Output the (x, y) coordinate of the center of the cell containing the given text.  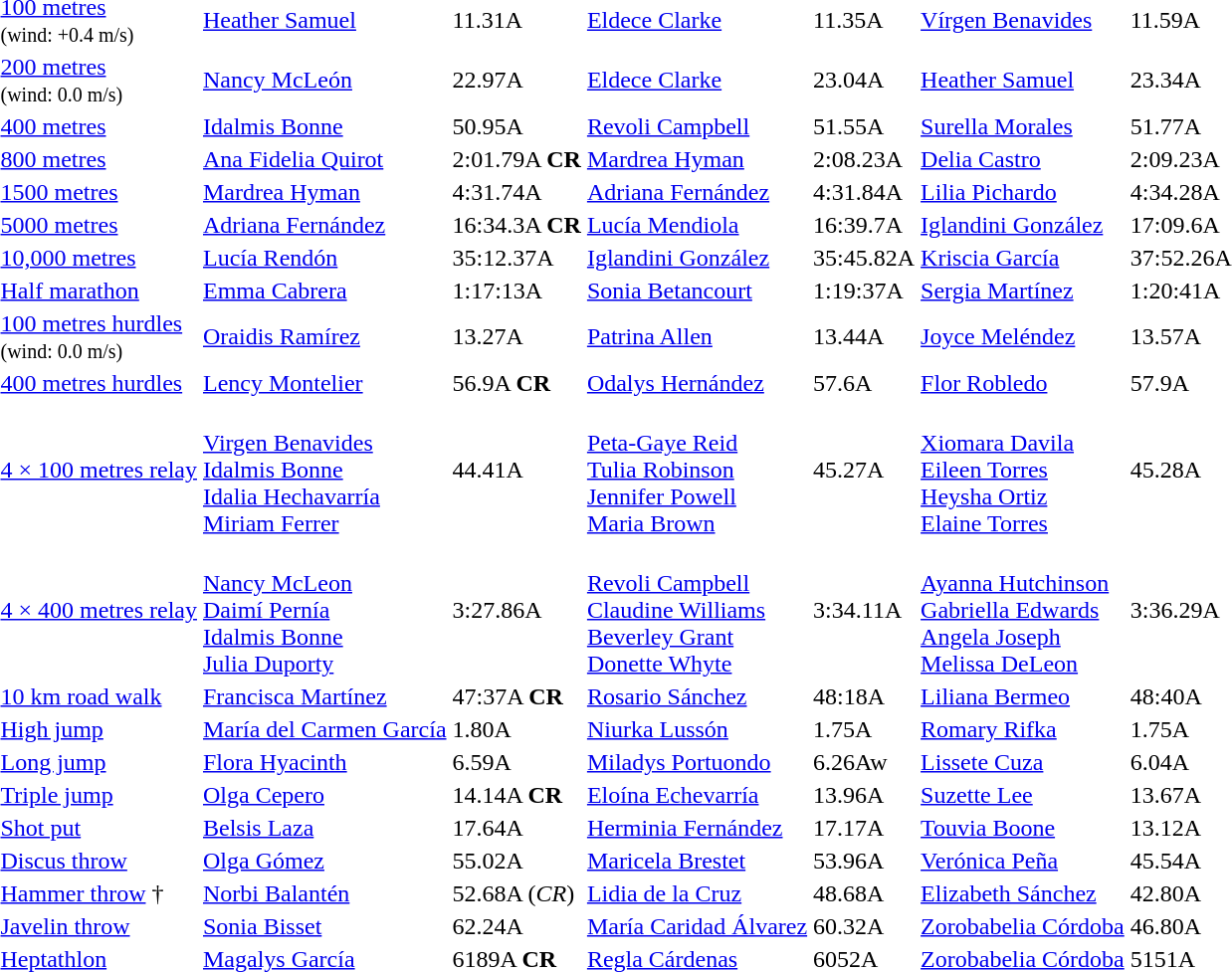
Lidia de la Cruz (697, 893)
60.32A (864, 926)
45.27A (864, 470)
4:31.74A (516, 192)
Liliana Bermeo (1023, 696)
Suzette Lee (1023, 795)
Oraidis Ramírez (324, 336)
17.17A (864, 828)
62.24A (516, 926)
13.44A (864, 336)
48:18A (864, 696)
3:27.86A (516, 610)
Emma Cabrera (324, 291)
47:37A CR (516, 696)
Touvia Boone (1023, 828)
Ana Fidelia Quirot (324, 159)
1:17:13A (516, 291)
6.26Aw (864, 762)
Kriscia García (1023, 258)
13.96A (864, 795)
Verónica Peña (1023, 861)
Herminia Fernández (697, 828)
14.14A CR (516, 795)
Eloína Echevarría (697, 795)
56.9A CR (516, 383)
Xiomara DavilaEileen TorresHeysha OrtizElaine Torres (1023, 470)
2:01.79A CR (516, 159)
Idalmis Bonne (324, 126)
Nancy McLeón (324, 80)
3:34.11A (864, 610)
55.02A (516, 861)
Miladys Portuondo (697, 762)
50.95A (516, 126)
Odalys Hernández (697, 383)
Lency Montelier (324, 383)
1.75A (864, 729)
Revoli CampbellClaudine WilliamsBeverley GrantDonette Whyte (697, 610)
Olga Cepero (324, 795)
57.6A (864, 383)
Sonia Betancourt (697, 291)
Surella Morales (1023, 126)
Patrina Allen (697, 336)
1.80A (516, 729)
6.59A (516, 762)
48.68A (864, 893)
María Caridad Álvarez (697, 926)
Eldece Clarke (697, 80)
María del Carmen García (324, 729)
Zorobabelia Córdoba (1023, 926)
Romary Rifka (1023, 729)
52.68A (CR) (516, 893)
35:12.37A (516, 258)
Sonia Bisset (324, 926)
Virgen BenavidesIdalmis BonneIdalia HechavarríaMiriam Ferrer (324, 470)
22.97A (516, 80)
Flora Hyacinth (324, 762)
51.55A (864, 126)
Maricela Brestet (697, 861)
Olga Gómez (324, 861)
4:31.84A (864, 192)
1:19:37A (864, 291)
53.96A (864, 861)
Flor Robledo (1023, 383)
Lissete Cuza (1023, 762)
Francisca Martínez (324, 696)
Norbi Balantén (324, 893)
Sergia Martínez (1023, 291)
Peta-Gaye ReidTulia RobinsonJennifer PowellMaria Brown (697, 470)
Lilia Pichardo (1023, 192)
13.27A (516, 336)
Rosario Sánchez (697, 696)
Ayanna HutchinsonGabriella EdwardsAngela JosephMelissa DeLeon (1023, 610)
Delia Castro (1023, 159)
Joyce Meléndez (1023, 336)
Lucía Rendón (324, 258)
44.41A (516, 470)
2:08.23A (864, 159)
35:45.82A (864, 258)
Belsis Laza (324, 828)
16:39.7A (864, 225)
17.64A (516, 828)
Lucía Mendiola (697, 225)
16:34.3A CR (516, 225)
Elizabeth Sánchez (1023, 893)
Niurka Lussón (697, 729)
Nancy McLeonDaimí PerníaIdalmis BonneJulia Duporty (324, 610)
Heather Samuel (1023, 80)
23.04A (864, 80)
Revoli Campbell (697, 126)
